Detect which cell encompasses the target text, then output its [X, Y] center coordinate. 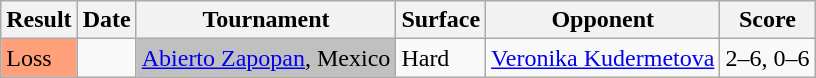
Surface [441, 20]
Abierto Zapopan, Mexico [266, 58]
Date [106, 20]
Veronika Kudermetova [603, 58]
Result [39, 20]
2–6, 0–6 [768, 58]
Tournament [266, 20]
Opponent [603, 20]
Loss [39, 58]
Hard [441, 58]
Score [768, 20]
